Find where the given text appears and provide that cell's center as (X, Y) coordinate. 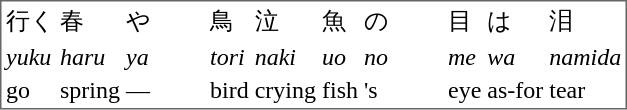
は (516, 21)
bird (229, 90)
namida (586, 57)
no (376, 57)
naki (285, 57)
泪 (586, 21)
eye (464, 90)
行く (30, 21)
haru (90, 57)
crying (285, 90)
— (138, 90)
tori (229, 57)
spring (90, 90)
tear (586, 90)
's (376, 90)
目 (464, 21)
as-for (516, 90)
fish (340, 90)
春 (90, 21)
uo (340, 57)
yuku (30, 57)
や (138, 21)
鳥 (229, 21)
me (464, 57)
go (30, 90)
泣 (285, 21)
ya (138, 57)
wa (516, 57)
魚 (340, 21)
の (376, 21)
